Locate the cell with the specified text and output its (X, Y) center coordinate. 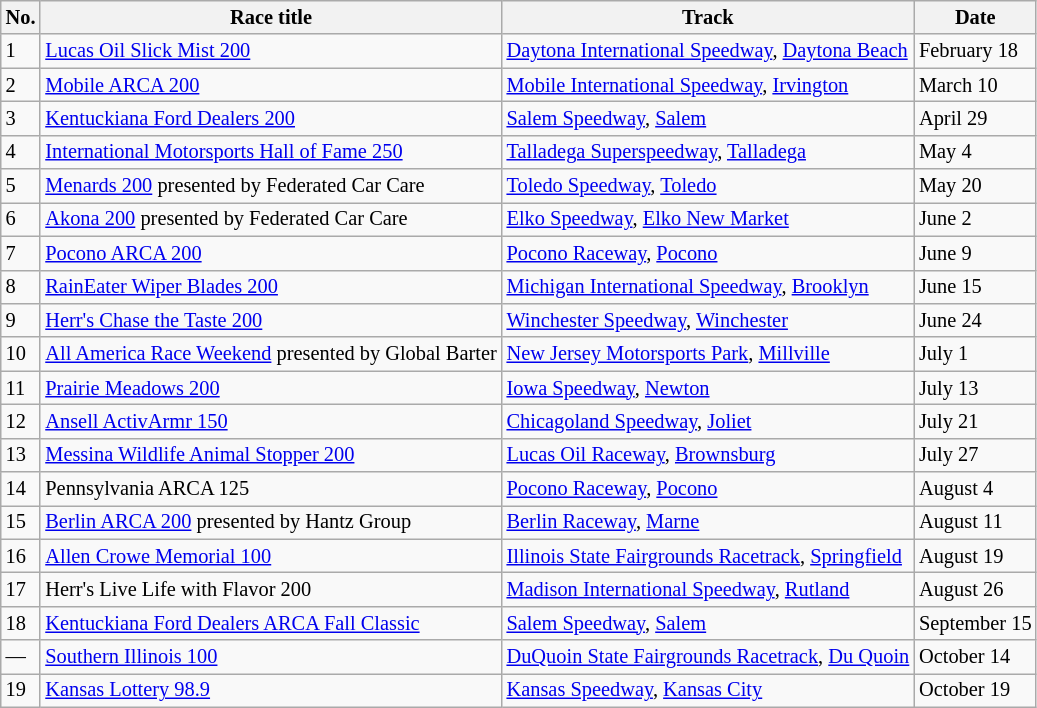
Messina Wildlife Animal Stopper 200 (270, 455)
8 (21, 287)
2 (21, 85)
Kansas Speedway, Kansas City (708, 690)
Race title (270, 17)
September 15 (975, 623)
February 18 (975, 51)
12 (21, 421)
Pennsylvania ARCA 125 (270, 489)
June 2 (975, 219)
Menards 200 presented by Federated Car Care (270, 186)
Pocono ARCA 200 (270, 253)
Kentuckiana Ford Dealers 200 (270, 118)
15 (21, 522)
Madison International Speedway, Rutland (708, 589)
9 (21, 320)
Michigan International Speedway, Brooklyn (708, 287)
Mobile ARCA 200 (270, 85)
14 (21, 489)
August 19 (975, 556)
June 24 (975, 320)
Mobile International Speedway, Irvington (708, 85)
July 13 (975, 388)
Chicagoland Speedway, Joliet (708, 421)
11 (21, 388)
4 (21, 152)
June 15 (975, 287)
Iowa Speedway, Newton (708, 388)
DuQuoin State Fairgrounds Racetrack, Du Quoin (708, 657)
— (21, 657)
7 (21, 253)
Ansell ActivArmr 150 (270, 421)
6 (21, 219)
Allen Crowe Memorial 100 (270, 556)
Talladega Superspeedway, Talladega (708, 152)
Daytona International Speedway, Daytona Beach (708, 51)
No. (21, 17)
16 (21, 556)
18 (21, 623)
17 (21, 589)
Akona 200 presented by Federated Car Care (270, 219)
July 27 (975, 455)
March 10 (975, 85)
Prairie Meadows 200 (270, 388)
1 (21, 51)
Illinois State Fairgrounds Racetrack, Springfield (708, 556)
13 (21, 455)
5 (21, 186)
August 26 (975, 589)
Track (708, 17)
Date (975, 17)
August 11 (975, 522)
June 9 (975, 253)
RainEater Wiper Blades 200 (270, 287)
April 29 (975, 118)
Berlin ARCA 200 presented by Hantz Group (270, 522)
Kentuckiana Ford Dealers ARCA Fall Classic (270, 623)
Toledo Speedway, Toledo (708, 186)
International Motorsports Hall of Fame 250 (270, 152)
Elko Speedway, Elko New Market (708, 219)
Southern Illinois 100 (270, 657)
Berlin Raceway, Marne (708, 522)
All America Race Weekend presented by Global Barter (270, 354)
Herr's Live Life with Flavor 200 (270, 589)
3 (21, 118)
October 14 (975, 657)
Lucas Oil Slick Mist 200 (270, 51)
July 21 (975, 421)
10 (21, 354)
19 (21, 690)
October 19 (975, 690)
Winchester Speedway, Winchester (708, 320)
New Jersey Motorsports Park, Millville (708, 354)
Kansas Lottery 98.9 (270, 690)
May 20 (975, 186)
May 4 (975, 152)
Lucas Oil Raceway, Brownsburg (708, 455)
Herr's Chase the Taste 200 (270, 320)
August 4 (975, 489)
July 1 (975, 354)
